Provide the [X, Y] coordinate of the cell's center where the given text is located.  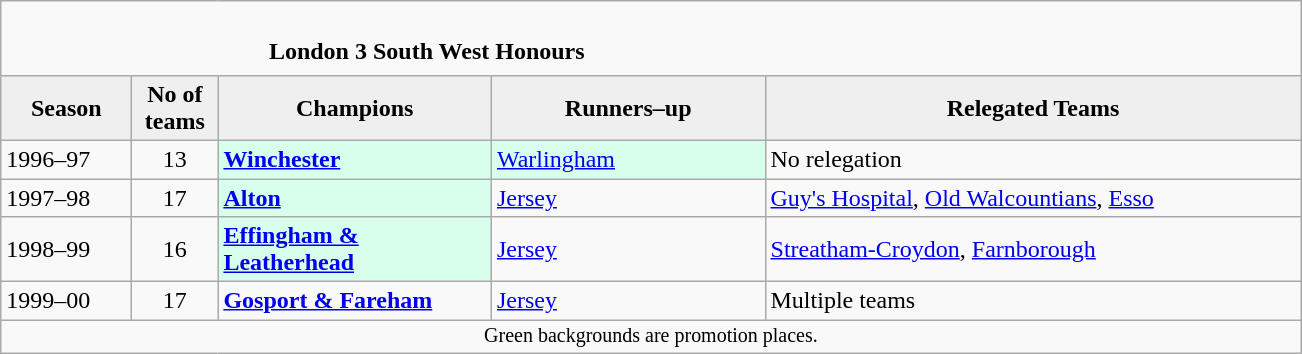
Winchester [355, 159]
1997–98 [66, 197]
No relegation [1033, 159]
1999–00 [66, 301]
1996–97 [66, 159]
Effingham & Leatherhead [355, 250]
Multiple teams [1033, 301]
1998–99 [66, 250]
Warlingham [628, 159]
16 [175, 250]
Season [66, 108]
Guy's Hospital, Old Walcountians, Esso [1033, 197]
Streatham-Croydon, Farnborough [1033, 250]
Green backgrounds are promotion places. [651, 336]
Champions [355, 108]
13 [175, 159]
Relegated Teams [1033, 108]
Alton [355, 197]
Gosport & Fareham [355, 301]
Runners–up [628, 108]
No of teams [175, 108]
